For the text-containing cell, return its midpoint in [X, Y] coordinate format. 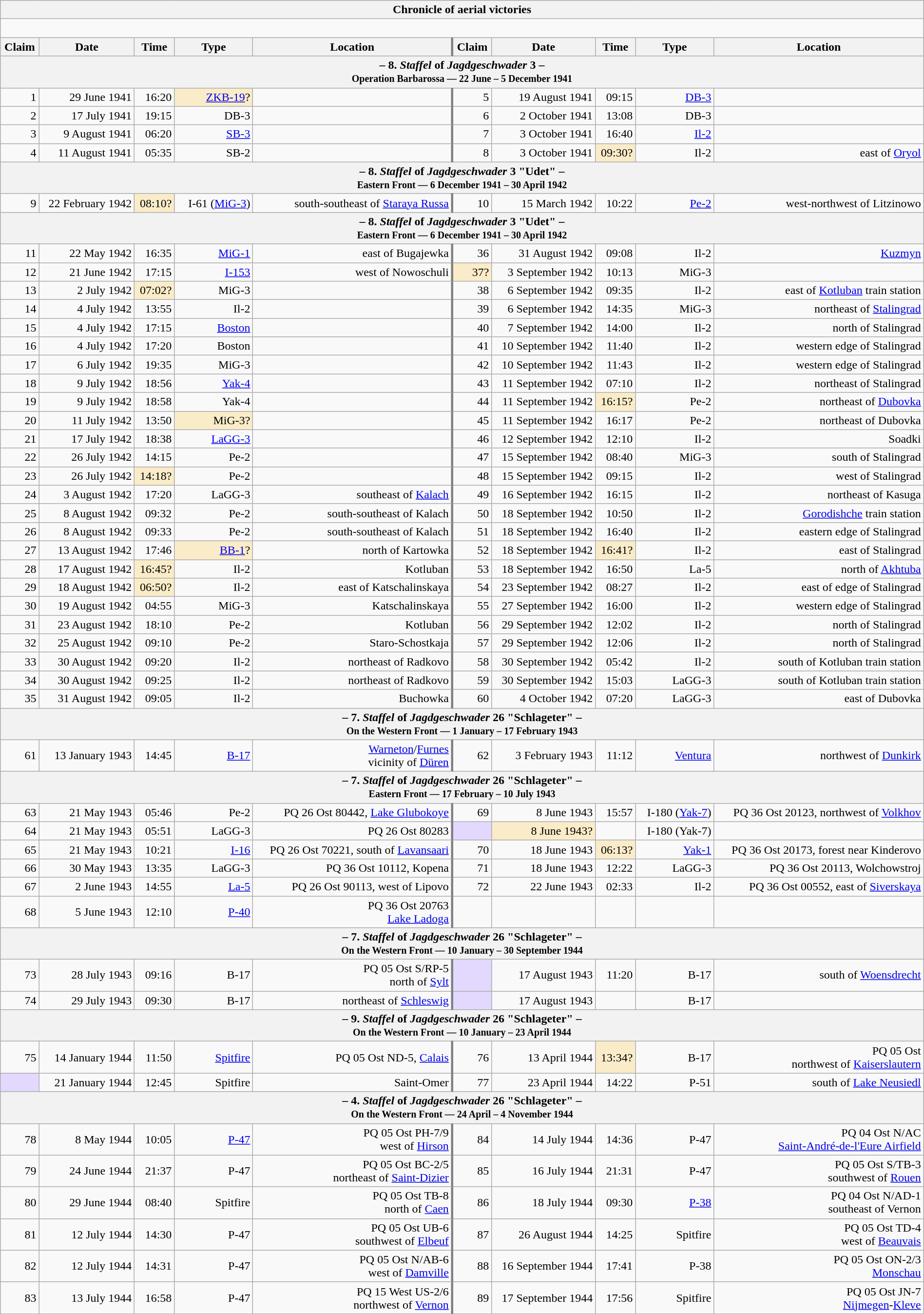
northwest of Dunkirk [819, 756]
east of Oryol [819, 153]
09:16 [154, 975]
PQ 26 Ost 80283 [353, 831]
Chronicle of aerial victories [462, 10]
I-16 [213, 849]
MiG-1 [213, 253]
74 [19, 1000]
23 August 1942 [87, 625]
16 July 1944 [544, 1171]
55 [472, 606]
63 [19, 812]
14:30 [154, 1235]
13:55 [154, 309]
south-southeast of Staraya Russa [353, 203]
13 July 1944 [87, 1298]
14:31 [154, 1266]
62 [472, 756]
81 [19, 1235]
14 July 1944 [544, 1139]
– 8. Staffel of Jagdgeschwader 3 –Operation Barbarossa — 22 June – 5 December 1941 [462, 72]
south of Stalingrad [819, 457]
8 June 1943 [544, 812]
17 [19, 365]
13:50 [154, 420]
22 June 1943 [544, 886]
30 May 1943 [87, 868]
54 [472, 588]
50 [472, 513]
37? [472, 272]
82 [19, 1266]
14:22 [616, 1082]
19:15 [154, 116]
27 September 1942 [544, 606]
05:46 [154, 812]
53 [472, 569]
16:50 [616, 569]
north of Kartowka [353, 550]
08:27 [616, 588]
04:55 [154, 606]
32 [19, 643]
09:35 [616, 291]
18 August 1942 [87, 588]
PQ 04 Ost N/ACSaint-André-de-l'Eure Airfield [819, 1139]
northeast of Kasuga [819, 494]
P-51 [674, 1082]
45 [472, 420]
09:25 [154, 680]
west of Stalingrad [819, 476]
17 July 1941 [87, 116]
14 January 1944 [87, 1057]
17:56 [616, 1298]
BB-1? [213, 550]
09:33 [154, 531]
8 June 1943? [544, 831]
Soadki [819, 439]
PQ 05 Ostnorthwest of Kaiserslautern [819, 1057]
16:20 [154, 97]
11:40 [616, 346]
7 September 1942 [544, 328]
72 [472, 886]
15:03 [616, 680]
15 [19, 328]
59 [472, 680]
10:21 [154, 849]
– 7. Staffel of Jagdgeschwader 26 "Schlageter" –Eastern Front — 17 February – 10 July 1943 [462, 787]
67 [19, 886]
Kuzmyn [819, 253]
west-northwest of Litzinowo [819, 203]
Staro-Schostkaja [353, 643]
60 [472, 699]
06:20 [154, 134]
29 [19, 588]
4 [19, 153]
48 [472, 476]
23 April 1944 [544, 1082]
2 October 1941 [544, 116]
11 July 1942 [87, 420]
49 [472, 494]
16:15? [616, 402]
25 August 1942 [87, 643]
14:35 [616, 309]
65 [19, 849]
24 June 1944 [87, 1171]
3 September 1942 [544, 272]
22 February 1942 [87, 203]
north of Akhtuba [819, 569]
17 July 1942 [87, 439]
09:10 [154, 643]
41 [472, 346]
12:22 [616, 868]
southeast of Kalach [353, 494]
11:50 [154, 1057]
71 [472, 868]
SB-2 [213, 153]
14:36 [616, 1139]
9 [19, 203]
14:25 [616, 1235]
12:02 [616, 625]
05:51 [154, 831]
12 September 1942 [544, 439]
23 [19, 476]
05:42 [616, 662]
6 [472, 116]
19 [19, 402]
south of Woensdrecht [819, 975]
Warneton/Furnesvicinity of Düren [353, 756]
21 [19, 439]
84 [472, 1139]
16 September 1944 [544, 1266]
66 [19, 868]
17 August 1942 [87, 569]
6 July 1942 [87, 365]
18:58 [154, 402]
east of Stalingrad [819, 550]
13 [19, 291]
09:30? [616, 153]
eastern edge of Stalingrad [819, 531]
61 [19, 756]
2 June 1943 [87, 886]
11 August 1941 [87, 153]
Ventura [674, 756]
east of Kotluban train station [819, 291]
18:10 [154, 625]
06:50? [154, 588]
7 [472, 134]
09:05 [154, 699]
1 [19, 97]
14:15 [154, 457]
MiG-3? [213, 420]
11 [19, 253]
– 7. Staffel of Jagdgeschwader 26 "Schlageter" –On the Western Front — 1 January – 17 February 1943 [462, 724]
36 [472, 253]
Katschalinskaya [353, 606]
16 September 1942 [544, 494]
22 May 1942 [87, 253]
77 [472, 1082]
46 [472, 439]
64 [19, 831]
16:17 [616, 420]
19 August 1942 [87, 606]
PQ 05 Ost ON-2/3Monschau [819, 1266]
PQ 04 Ost N/AD-1 southeast of Vernon [819, 1202]
west of Nowoschuli [353, 272]
10 [472, 203]
56 [472, 625]
east of Katschalinskaya [353, 588]
11:43 [616, 365]
51 [472, 531]
08:10? [154, 203]
Yak-1 [674, 849]
Saint-Omer [353, 1082]
4 October 1942 [544, 699]
05:35 [154, 153]
20 [19, 420]
85 [472, 1171]
– 4. Staffel of Jagdgeschwader 26 "Schlageter" –On the Western Front — 24 April – 4 November 1944 [462, 1108]
19:35 [154, 365]
PQ 36 Ost 20113, Wolchowstroj [819, 868]
34 [19, 680]
89 [472, 1298]
8 [472, 153]
13:34? [616, 1057]
02:33 [616, 886]
3 February 1943 [544, 756]
26 August 1944 [544, 1235]
east of Dubovka [819, 699]
17:41 [616, 1266]
14 [19, 309]
21:37 [154, 1171]
3 August 1942 [87, 494]
PQ 05 Ost UB-6southwest of Elbeuf [353, 1235]
09:08 [616, 253]
Gorodishche train station [819, 513]
PQ 05 Ost N/AB-6west of Damville [353, 1266]
PQ 26 Ost 70221, south of Lavansaari [353, 849]
I-153 [213, 272]
42 [472, 365]
06:13? [616, 849]
16:15 [616, 494]
07:10 [616, 383]
I-61 (MiG-3) [213, 203]
26 [19, 531]
78 [19, 1139]
12 [19, 272]
PQ 05 Ost PH-7/9west of Hirson [353, 1139]
83 [19, 1298]
13:35 [154, 868]
PQ 05 Ost S/RP-5north of Sylt [353, 975]
18:38 [154, 439]
69 [472, 812]
3 [19, 134]
10:22 [616, 203]
east of edge of Stalingrad [819, 588]
2 July 1942 [87, 291]
14:18? [154, 476]
PQ 36 Ost 20123, northwest of Volkhov [819, 812]
73 [19, 975]
PQ 26 Ost 80442, Lake Glubokoye [353, 812]
18 [19, 383]
25 [19, 513]
29 June 1944 [87, 1202]
south of Lake Neusiedl [819, 1082]
16:00 [616, 606]
28 [19, 569]
07:20 [616, 699]
75 [19, 1057]
13 January 1943 [87, 756]
SB-3 [213, 134]
23 September 1942 [544, 588]
13 April 1944 [544, 1057]
14:45 [154, 756]
ZKB-19? [213, 97]
16 [19, 346]
east of Bugajewka [353, 253]
PQ 05 Ost JN-7Nijmegen-Kleve [819, 1298]
– 9. Staffel of Jagdgeschwader 26 "Schlageter" –On the Western Front — 10 January – 23 April 1944 [462, 1026]
14:00 [616, 328]
12:06 [616, 643]
16:45? [154, 569]
28 July 1943 [87, 975]
15 March 1942 [544, 203]
57 [472, 643]
33 [19, 662]
30 [19, 606]
29 June 1941 [87, 97]
13 August 1942 [87, 550]
17 September 1944 [544, 1298]
16:35 [154, 253]
29 July 1943 [87, 1000]
PQ 05 Ost ND-5, Calais [353, 1057]
PQ 15 West US-2/6northwest of Vernon [353, 1298]
39 [472, 309]
P-40 [213, 912]
12:45 [154, 1082]
PQ 36 Ost 00552, east of Siverskaya [819, 886]
76 [472, 1057]
PQ 26 Ost 90113, west of Lipovo [353, 886]
86 [472, 1202]
13:08 [616, 116]
14:55 [154, 886]
10:13 [616, 272]
70 [472, 849]
11:12 [616, 756]
52 [472, 550]
5 June 1943 [87, 912]
47 [472, 457]
07:02? [154, 291]
10:05 [154, 1139]
PQ 36 Ost 20763Lake Ladoga [353, 912]
8 May 1944 [87, 1139]
27 [19, 550]
17:46 [154, 550]
PQ 36 Ost 20173, forest near Kinderovo [819, 849]
10:50 [616, 513]
24 [19, 494]
11:20 [616, 975]
PQ 05 Ost TB-8north of Caen [353, 1202]
35 [19, 699]
88 [472, 1266]
9 August 1941 [87, 134]
PQ 05 Ost TD-4west of Beauvais [819, 1235]
40 [472, 328]
22 [19, 457]
21 January 1944 [87, 1082]
43 [472, 383]
5 [472, 97]
2 [19, 116]
38 [472, 291]
18:56 [154, 383]
21 June 1942 [87, 272]
09:32 [154, 513]
northeast of Schleswig [353, 1000]
68 [19, 912]
– 7. Staffel of Jagdgeschwader 26 "Schlageter" –On the Western Front — 10 January – 30 September 1944 [462, 944]
44 [472, 402]
18 July 1944 [544, 1202]
31 [19, 625]
16:58 [154, 1298]
PQ 05 Ost BC-2/5 northeast of Saint-Dizier [353, 1171]
21:31 [616, 1171]
19 August 1941 [544, 97]
PQ 05 Ost S/TB-3 southwest of Rouen [819, 1171]
09:20 [154, 662]
87 [472, 1235]
PQ 36 Ost 10112, Kopena [353, 868]
15:57 [616, 812]
16:41? [616, 550]
79 [19, 1171]
80 [19, 1202]
58 [472, 662]
Buchowka [353, 699]
